Determine the [X, Y] coordinate at the center of the cell enclosing the given text.  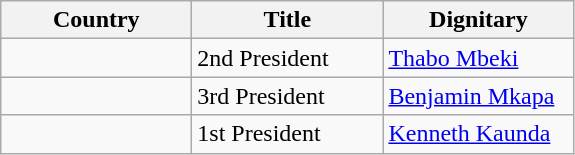
Country [96, 20]
3rd President [288, 96]
1st President [288, 134]
Title [288, 20]
2nd President [288, 58]
Thabo Mbeki [478, 58]
Dignitary [478, 20]
Benjamin Mkapa [478, 96]
Kenneth Kaunda [478, 134]
